From the cell containing the given text, extract its center point as (X, Y) coordinate. 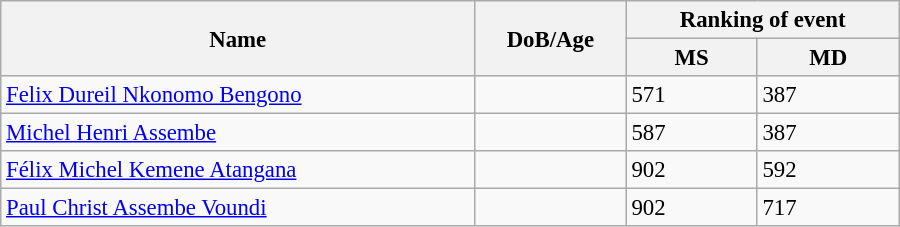
587 (692, 133)
MS (692, 58)
Michel Henri Assembe (238, 133)
Ranking of event (762, 20)
571 (692, 95)
717 (828, 208)
MD (828, 58)
592 (828, 170)
Felix Dureil Nkonomo Bengono (238, 95)
DoB/Age (551, 38)
Paul Christ Assembe Voundi (238, 208)
Félix Michel Kemene Atangana (238, 170)
Name (238, 38)
